Locate the cell with the specified text and output its (x, y) center coordinate. 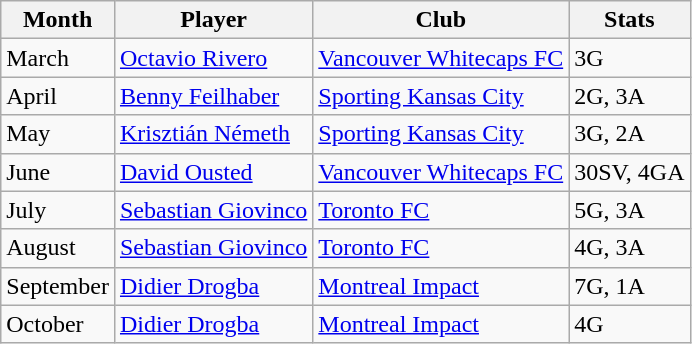
2G, 3A (630, 96)
June (58, 172)
Player (213, 20)
Benny Feilhaber (213, 96)
3G, 2A (630, 134)
Octavio Rivero (213, 58)
David Ousted (213, 172)
March (58, 58)
7G, 1A (630, 286)
Krisztián Németh (213, 134)
April (58, 96)
Month (58, 20)
May (58, 134)
October (58, 324)
30SV, 4GA (630, 172)
4G, 3A (630, 248)
August (58, 248)
4G (630, 324)
3G (630, 58)
July (58, 210)
September (58, 286)
5G, 3A (630, 210)
Club (441, 20)
Stats (630, 20)
